Pinpoint the cell where the given text exists, returning its (x, y) midpoint coordinate. 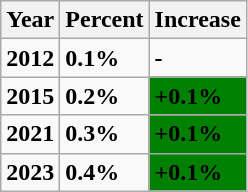
2021 (30, 134)
- (198, 58)
0.2% (104, 96)
2012 (30, 58)
0.3% (104, 134)
Percent (104, 20)
2023 (30, 172)
0.4% (104, 172)
Increase (198, 20)
0.1% (104, 58)
Year (30, 20)
2015 (30, 96)
